Determine the (x, y) coordinate at the center of the cell enclosing the given text.  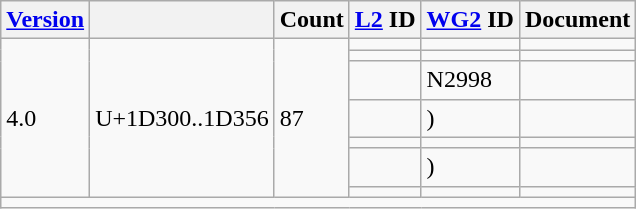
Document (577, 20)
87 (312, 118)
Version (46, 20)
L2 ID (385, 20)
N2998 (470, 80)
Count (312, 20)
U+1D300..1D356 (182, 118)
4.0 (46, 118)
WG2 ID (470, 20)
